From the cell containing the given text, extract its center point as (x, y) coordinate. 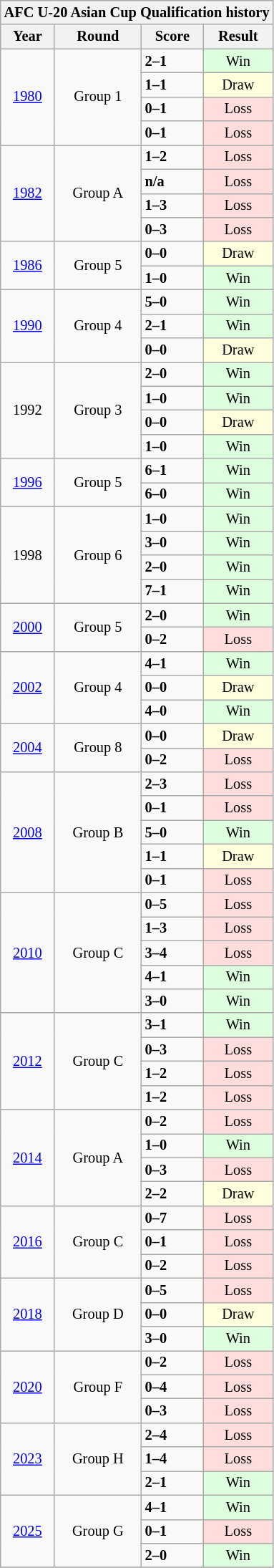
Group F (98, 1387)
n/a (172, 181)
Group 1 (98, 97)
0–7 (172, 1218)
1990 (27, 325)
Score (172, 37)
2004 (27, 748)
2–2 (172, 1194)
6–0 (172, 494)
2014 (27, 1158)
1982 (27, 193)
Group 3 (98, 410)
2–3 (172, 784)
AFC U-20 Asian Cup Qualification history (137, 12)
Year (27, 37)
Group 8 (98, 748)
2023 (27, 1458)
0–4 (172, 1387)
1–4 (172, 1459)
1980 (27, 97)
3–4 (172, 953)
Result (238, 37)
1986 (27, 265)
2002 (27, 688)
3–1 (172, 1025)
Round (98, 37)
2016 (27, 1242)
Group H (98, 1458)
1996 (27, 483)
2025 (27, 1531)
4–0 (172, 711)
7–1 (172, 591)
1992 (27, 410)
2000 (27, 627)
2012 (27, 1062)
2008 (27, 832)
2018 (27, 1314)
2020 (27, 1387)
Group G (98, 1531)
2–4 (172, 1435)
Group D (98, 1314)
Group 6 (98, 554)
Group B (98, 832)
6–1 (172, 471)
1998 (27, 554)
2010 (27, 953)
